Output the [X, Y] coordinate of the center of the cell containing the given text.  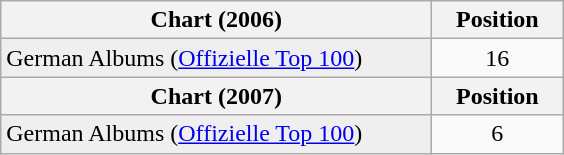
Chart (2007) [216, 96]
Chart (2006) [216, 20]
6 [498, 134]
16 [498, 58]
